Output the [X, Y] coordinate of the center of the cell containing the given text.  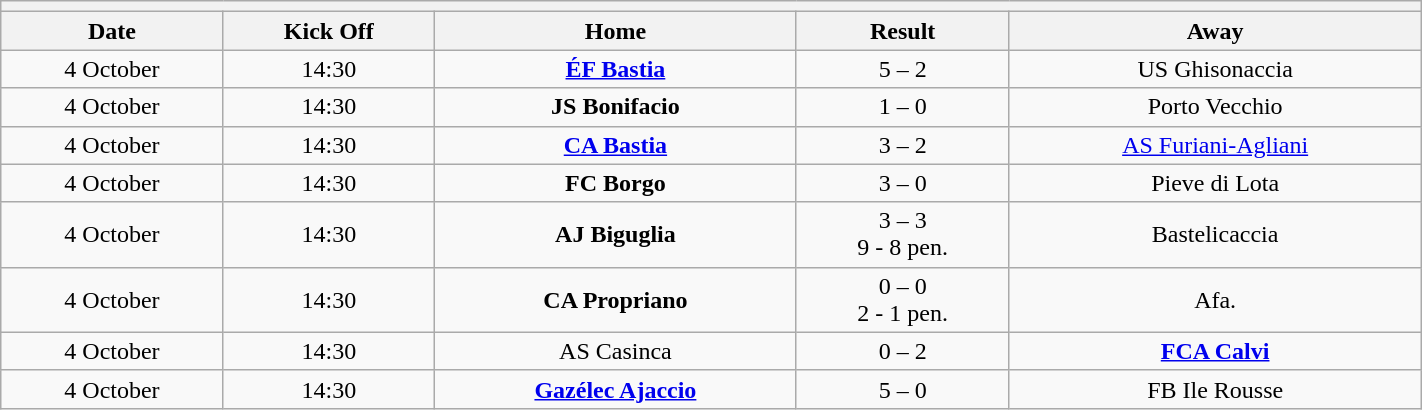
Afa. [1215, 300]
Result [902, 31]
US Ghisonaccia [1215, 69]
Kick Off [328, 31]
FB Ile Rousse [1215, 389]
Porto Vecchio [1215, 107]
Bastelicaccia [1215, 234]
FC Borgo [616, 183]
FCA Calvi [1215, 351]
3 – 2 [902, 145]
AS Casinca [616, 351]
Home [616, 31]
0 – 0 2 - 1 pen. [902, 300]
ÉF Bastia [616, 69]
CA Bastia [616, 145]
AS Furiani-Agliani [1215, 145]
Gazélec Ajaccio [616, 389]
3 – 0 [902, 183]
0 – 2 [902, 351]
Away [1215, 31]
Date [112, 31]
5 – 2 [902, 69]
CA Propriano [616, 300]
1 – 0 [902, 107]
AJ Biguglia [616, 234]
Pieve di Lota [1215, 183]
JS Bonifacio [616, 107]
5 – 0 [902, 389]
3 – 3 9 - 8 pen. [902, 234]
